Identify which cell holds the provided text, then report its [x, y] central coordinate. 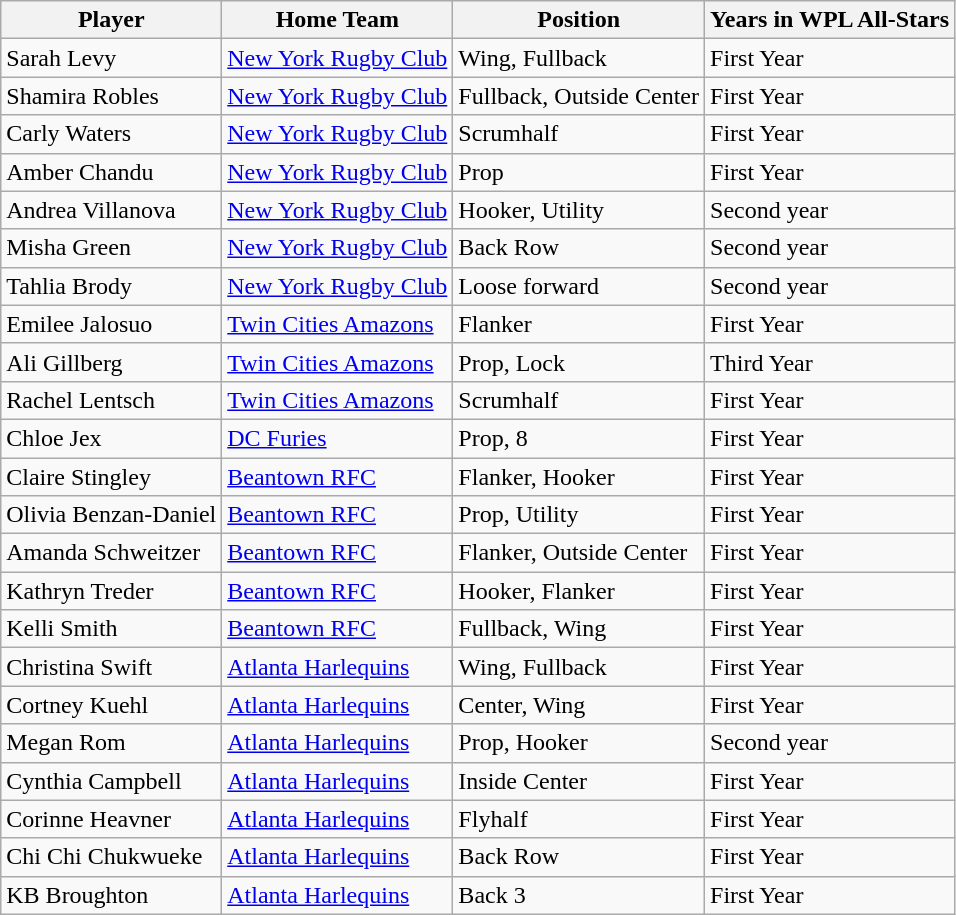
Third Year [830, 362]
Kathryn Treder [112, 591]
Misha Green [112, 248]
Prop, Lock [579, 362]
Rachel Lentsch [112, 400]
Chi Chi Chukwueke [112, 857]
Shamira Robles [112, 96]
Fullback, Wing [579, 629]
Flyhalf [579, 819]
Prop, Utility [579, 515]
Cortney Kuehl [112, 705]
Amanda Schweitzer [112, 553]
Cynthia Campbell [112, 781]
Sarah Levy [112, 58]
Prop [579, 172]
Hooker, Utility [579, 210]
Chloe Jex [112, 438]
Hooker, Flanker [579, 591]
Center, Wing [579, 705]
Prop, 8 [579, 438]
Carly Waters [112, 134]
DC Furies [338, 438]
Corinne Heavner [112, 819]
Emilee Jalosuo [112, 324]
Tahlia Brody [112, 286]
Megan Rom [112, 743]
Back 3 [579, 895]
KB Broughton [112, 895]
Prop, Hooker [579, 743]
Andrea Villanova [112, 210]
Player [112, 20]
Flanker [579, 324]
Amber Chandu [112, 172]
Christina Swift [112, 667]
Kelli Smith [112, 629]
Position [579, 20]
Claire Stingley [112, 477]
Years in WPL All-Stars [830, 20]
Loose forward [579, 286]
Inside Center [579, 781]
Fullback, Outside Center [579, 96]
Home Team [338, 20]
Flanker, Outside Center [579, 553]
Olivia Benzan-Daniel [112, 515]
Ali Gillberg [112, 362]
Flanker, Hooker [579, 477]
